Locate the cell with the specified text and output its [x, y] center coordinate. 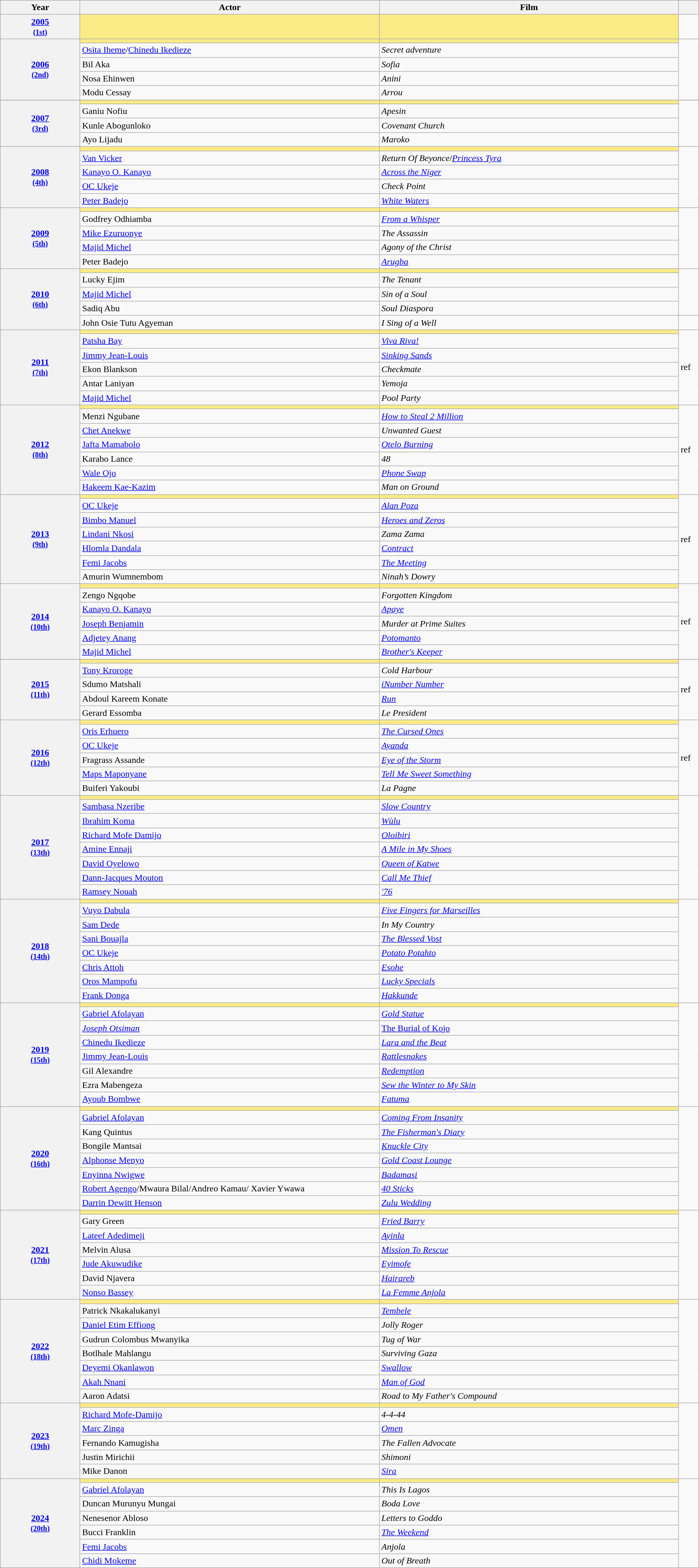
Ninah’s Dowry [529, 577]
Gary Green [230, 1221]
Patrick Nkakalukanyi [230, 1311]
2015(11th) [40, 690]
Check Point [529, 186]
Mike Danon [230, 1471]
2012(8th) [40, 450]
2014(10th) [40, 622]
The Fallen Advocate [529, 1443]
Sam Dede [230, 924]
Sofia [529, 64]
A Mile in My Shoes [529, 849]
2018(14th) [40, 951]
Otelo Burning [529, 445]
Cold Harbour [529, 670]
Oris Erhuero [230, 731]
Out of Breath [529, 1561]
Menzi Ngubane [230, 416]
Eye of the Storm [529, 760]
2017(13th) [40, 847]
Pool Party [529, 398]
'76 [529, 892]
Sambasa Nzeribe [230, 807]
Tony Kroroge [230, 670]
Call Me Thief [529, 878]
Ezra Mabengeza [230, 1085]
Sadiq Abu [230, 308]
Tug of War [529, 1339]
Vuyo Dabula [230, 910]
Boda Love [529, 1504]
Wale Ojo [230, 473]
Joseph Otsiman [230, 1028]
2006(2nd) [40, 69]
Richard Mofe Damijo [230, 835]
Abdoul Kareem Konate [230, 699]
Aaron Adatsi [230, 1396]
Kunle Abogunloko [230, 125]
Swallow [529, 1367]
2024(20th) [40, 1523]
Arrou [529, 93]
White Waters [529, 201]
David Oyelowo [230, 863]
Anini [529, 78]
Bimbo Manuel [230, 520]
The Meeting [529, 562]
The Weekend [529, 1532]
Omen [529, 1429]
Akah Nnani [230, 1382]
Buiferi Yakoubi [230, 788]
Arugba [529, 262]
2007(3rd) [40, 123]
La Pagne [529, 788]
Chidi Mokeme [230, 1561]
Van Vicker [230, 158]
Melvin Alusa [230, 1250]
Phone Swap [529, 473]
Checkmate [529, 369]
Heroes and Zeros [529, 520]
Zama Zama [529, 534]
Rattlesnakes [529, 1057]
Road to My Father's Compound [529, 1396]
Mike Ezuruonye [230, 233]
Chris Attoh [230, 967]
Bil Aka [230, 64]
Run [529, 699]
Modu Cessay [230, 93]
Duncan Murunyu Mungai [230, 1504]
2023(19th) [40, 1441]
Gold Statue [529, 1014]
Marc Zinga [230, 1429]
Jude Akuwudike [230, 1264]
Karabo Lance [230, 459]
Fernando Kamugisha [230, 1443]
Gudrun Colombus Mwanyika [230, 1339]
Agony of the Christ [529, 247]
Brother's Keeper [529, 652]
2005(1st) [40, 27]
Man on Ground [529, 487]
Secret adventure [529, 50]
Redemption [529, 1071]
2021(17th) [40, 1255]
Bongile Mantsai [230, 1146]
Nonso Bassey [230, 1292]
Daniel Etim Effiong [230, 1325]
Knuckle City [529, 1146]
Zulu Wedding [529, 1203]
Contract [529, 548]
Tell Me Sweet Something [529, 774]
Justin Mirichii [230, 1457]
The Cursed Ones [529, 731]
Badamasi [529, 1174]
Jafta Mamabolo [230, 445]
Hlomla Dandala [230, 548]
Fried Barry [529, 1221]
Amurin Wumnembom [230, 577]
Year [40, 7]
Lara and the Beat [529, 1042]
Across the Niger [529, 172]
From a Whisper [529, 219]
2011(7th) [40, 367]
Unwanted Guest [529, 430]
Sani Bouajla [230, 938]
Film [529, 7]
Oros Mampofu [230, 981]
Lateef Adedimeji [230, 1235]
Sdumo Matshali [230, 684]
Deyemi Okanlawon [230, 1367]
Sira [529, 1471]
Frank Donga [230, 996]
2008(4th) [40, 177]
Potomanto [529, 638]
2019(15th) [40, 1055]
Tembele [529, 1311]
2010(6th) [40, 299]
Potato Potahto [529, 953]
Lindani Nkosi [230, 534]
Enyinna Nwigwe [230, 1174]
Botlhale Mahlangu [230, 1353]
Ayo Lijadu [230, 139]
Bucci Franklin [230, 1532]
Shimoni [529, 1457]
Osita Iheme/Chinedu Ikedieze [230, 50]
Return Of Beyonce/Princess Tyra [529, 158]
John Osie Tutu Agyeman [230, 322]
Ayinla [529, 1235]
Murder at Prime Suites [529, 624]
Eyimofe [529, 1264]
2009(5th) [40, 238]
Lucky Ejim [230, 280]
2016(12th) [40, 758]
Ganiu Nofiu [230, 111]
Apaye [529, 609]
The Fisherman's Diary [529, 1132]
In My Country [529, 924]
Alphonse Menyo [230, 1160]
Joseph Benjamin [230, 624]
Man of God [529, 1382]
Slow Country [529, 807]
Maps Maponyane [230, 774]
Sinking Sands [529, 355]
Mission To Rescue [529, 1250]
Gil Alexandre [230, 1071]
Dann-Jacques Mouton [230, 878]
Oloibiri [529, 835]
The Burial of Kojo [529, 1028]
Patsha Bay [230, 341]
The Assassin [529, 233]
Chinedu Ikedieze [230, 1042]
Darrin Dewitt Henson [230, 1203]
Le President [529, 713]
Gerard Essomba [230, 713]
Ayoub Bombwe [230, 1099]
48 [529, 459]
Nosa Ehinwen [230, 78]
Soul Diaspora [529, 308]
2020(16th) [40, 1158]
I Sing of a Well [529, 322]
Yemoja [529, 384]
Apesin [529, 111]
Viva Riva! [529, 341]
Fragrass Assande [230, 760]
How to Steal 2 Million [529, 416]
Actor [230, 7]
Ibrahim Koma [230, 821]
Robert Agengo/Mwaura Bilal/Andreo Kamau/ Xavier Ywawa [230, 1189]
Richard Mofe-Damijo [230, 1414]
Letters to Goddo [529, 1518]
Hakkunde [529, 996]
Amine Ennaji [230, 849]
Sew the Winter to My Skin [529, 1085]
4-4-44 [529, 1414]
Maroko [529, 139]
Queen of Katwe [529, 863]
Jolly Roger [529, 1325]
Ekon Blankson [230, 369]
Ayanda [529, 745]
Nenesenor Abloso [230, 1518]
Fatuma [529, 1099]
David Njavera [230, 1278]
Hairareb [529, 1278]
Five Fingers for Marseilles [529, 910]
Esohe [529, 967]
This Is Lagos [529, 1490]
Lucky Specials [529, 981]
Wùlu [529, 821]
2013(9th) [40, 539]
2022(18th) [40, 1351]
Antar Laniyan [230, 384]
40 Sticks [529, 1189]
Adjetey Anang [230, 638]
Gold Coast Lounge [529, 1160]
Godfrey Odhiamba [230, 219]
Forgotten Kingdom [529, 595]
Coming From Insanity [529, 1117]
Sin of a Soul [529, 294]
Covenant Church [529, 125]
The Blessed Vost [529, 938]
Hakeem Kae-Kazim [230, 487]
Kang Quintus [230, 1132]
The Tenant [529, 280]
Ramsey Nouah [230, 892]
Zengo Ngqobe [230, 595]
Alan Poza [529, 505]
Anjola [529, 1546]
Chet Anekwe [230, 430]
iNumber Number [529, 684]
La Femme Anjola [529, 1292]
Surviving Gaza [529, 1353]
